Return (X, Y) of the center of cell containing provided text 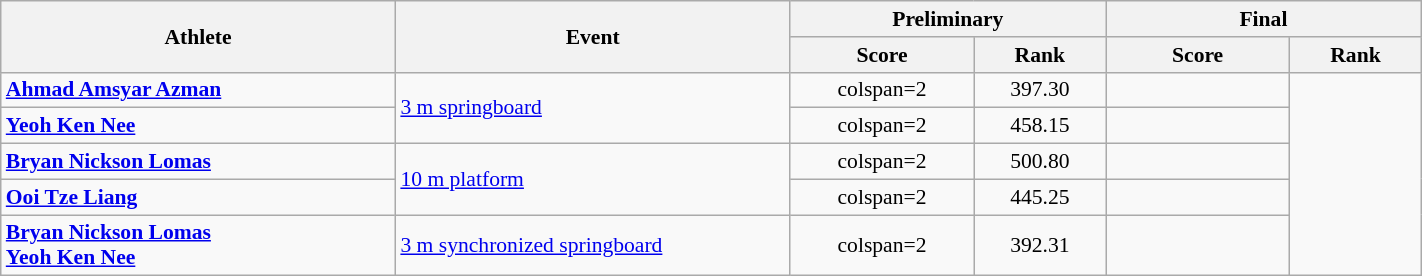
500.80 (1040, 162)
10 m platform (592, 180)
Athlete (198, 36)
3 m synchronized springboard (592, 246)
Preliminary (948, 19)
Event (592, 36)
Final (1264, 19)
458.15 (1040, 126)
Yeoh Ken Nee (198, 126)
Ahmad Amsyar Azman (198, 90)
Ooi Tze Liang (198, 197)
445.25 (1040, 197)
Bryan Nickson Lomas (198, 162)
3 m springboard (592, 108)
Bryan Nickson LomasYeoh Ken Nee (198, 246)
397.30 (1040, 90)
392.31 (1040, 246)
